Output the (X, Y) coordinate of the center of the cell containing the given text.  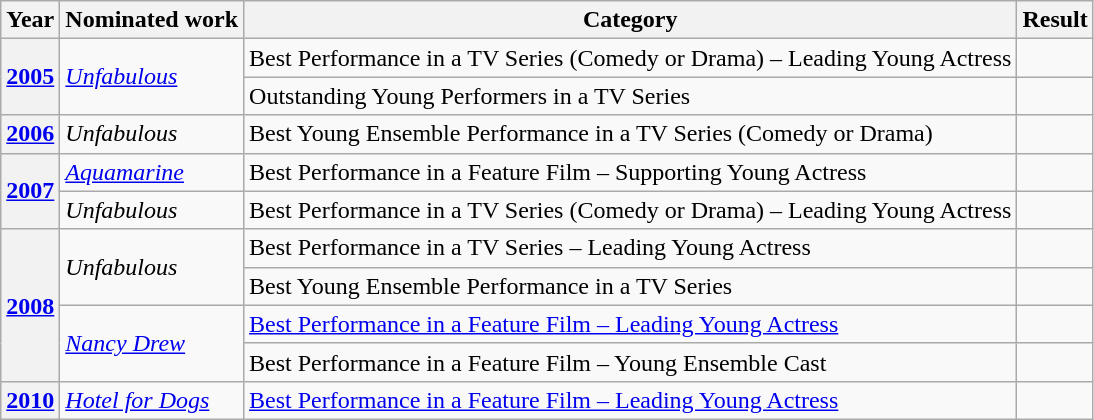
Year (30, 20)
Category (630, 20)
2007 (30, 191)
Best Young Ensemble Performance in a TV Series (Comedy or Drama) (630, 134)
2008 (30, 305)
2006 (30, 134)
2005 (30, 77)
Best Performance in a TV Series – Leading Young Actress (630, 248)
Hotel for Dogs (152, 400)
Aquamarine (152, 172)
Nancy Drew (152, 343)
Best Performance in a Feature Film – Supporting Young Actress (630, 172)
Outstanding Young Performers in a TV Series (630, 96)
Best Performance in a Feature Film – Young Ensemble Cast (630, 362)
Best Young Ensemble Performance in a TV Series (630, 286)
2010 (30, 400)
Nominated work (152, 20)
Result (1055, 20)
